Output the (x, y) coordinate of the center of the cell containing the given text.  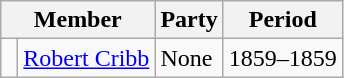
Period (282, 20)
Party (189, 20)
None (189, 58)
Member (78, 20)
Robert Cribb (86, 58)
1859–1859 (282, 58)
